From the cell containing the given text, extract its center point as (X, Y) coordinate. 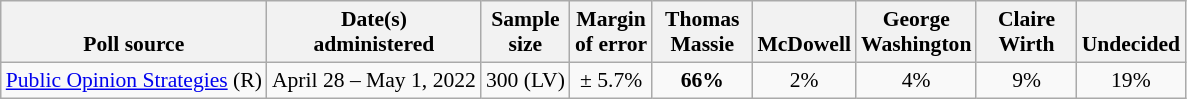
McDowell (804, 32)
Undecided (1131, 32)
± 5.7% (611, 80)
ThomasMassie (702, 32)
ClaireWirth (1026, 32)
300 (LV) (526, 80)
Marginof error (611, 32)
Samplesize (526, 32)
9% (1026, 80)
4% (916, 80)
GeorgeWashington (916, 32)
April 28 – May 1, 2022 (374, 80)
19% (1131, 80)
Public Opinion Strategies (R) (134, 80)
Date(s)administered (374, 32)
66% (702, 80)
2% (804, 80)
Poll source (134, 32)
